Extract the [X, Y] coordinate from the center of the cell holding the provided text.  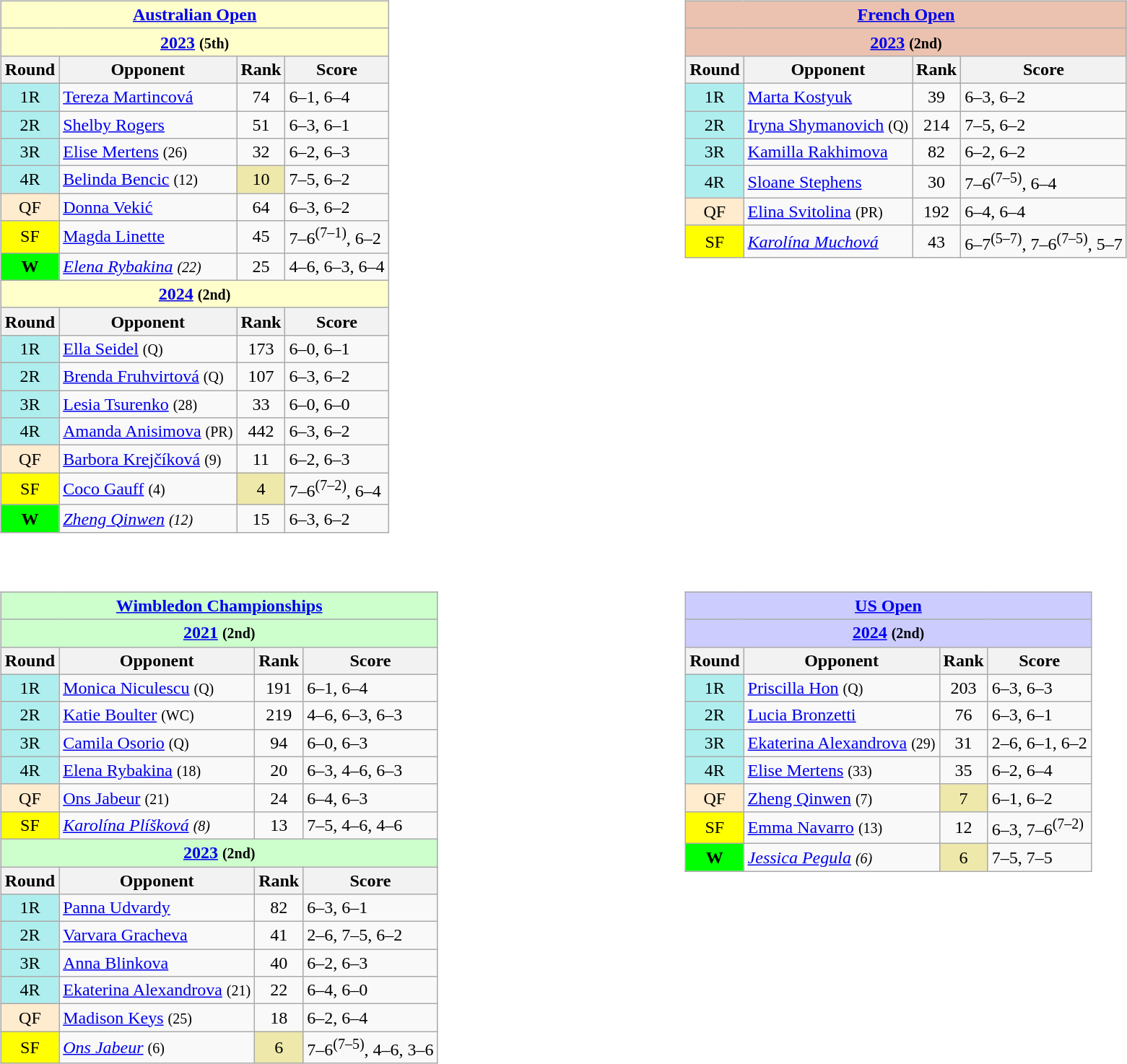
214 [937, 125]
Lesia Tsurenko (28) [148, 404]
18 [279, 1018]
35 [963, 770]
7–6(7–5), 6–4 [1044, 182]
Ons Jabeur (6) [157, 1048]
64 [261, 207]
11 [261, 459]
4 [261, 489]
Elena Rybakina (18) [157, 770]
22 [279, 990]
7 [963, 798]
Ons Jabeur (21) [157, 798]
10 [261, 180]
Elise Mertens (26) [148, 152]
Madison Keys (25) [157, 1018]
Varvara Gracheva [157, 936]
Shelby Rogers [148, 125]
6–4, 6–0 [370, 990]
Brenda Fruhvirtová (Q) [148, 377]
32 [261, 152]
40 [279, 963]
Priscilla Hon (Q) [842, 688]
Donna Vekić [148, 207]
Wimbledon Championships [219, 606]
43 [937, 241]
12 [963, 827]
US Open [889, 606]
6–0, 6–0 [336, 404]
Emma Navarro (13) [842, 827]
20 [279, 770]
30 [937, 182]
15 [261, 518]
Australian Open [195, 14]
219 [279, 715]
7–5, 7–5 [1040, 858]
Elina Svitolina (PR) [827, 212]
24 [279, 798]
76 [963, 715]
Tereza Martincová [148, 97]
Jessica Pegula (6) [842, 858]
Anna Blinkova [157, 963]
51 [261, 125]
33 [261, 404]
Karolína Plíšková (8) [157, 825]
74 [261, 97]
6–0, 6–1 [336, 349]
13 [279, 825]
Camila Osorio (Q) [157, 743]
7–6(7–1), 6–2 [336, 237]
Elena Rybakina (22) [148, 266]
7–6(7–5), 4–6, 3–6 [370, 1048]
Amanda Anisimova (PR) [148, 432]
2021 (2nd) [219, 633]
Elise Mertens (33) [842, 770]
41 [279, 936]
6–3, 6–3 [1040, 688]
2–6, 7–5, 6–2 [370, 936]
191 [279, 688]
Kamilla Rakhimova [827, 152]
Magda Linette [148, 237]
192 [937, 212]
Sloane Stephens [827, 182]
45 [261, 237]
Iryna Shymanovich (Q) [827, 125]
6–7(5–7), 7–6(7–5), 5–7 [1044, 241]
Monica Niculescu (Q) [157, 688]
2–6, 6–1, 6–2 [1040, 743]
39 [937, 97]
7–5, 4–6, 4–6 [370, 825]
6–4, 6–4 [1044, 212]
Katie Boulter (WC) [157, 715]
7–6(7–2), 6–4 [336, 489]
Lucia Bronzetti [842, 715]
Barbora Krejčíková (9) [148, 459]
442 [261, 432]
4–6, 6–3, 6–4 [336, 266]
6–1, 6–2 [1040, 798]
Zheng Qinwen (7) [842, 798]
Marta Kostyuk [827, 97]
203 [963, 688]
94 [279, 743]
173 [261, 349]
107 [261, 377]
6–3, 7–6(7–2) [1040, 827]
4–6, 6–3, 6–3 [370, 715]
Panna Udvardy [157, 908]
Zheng Qinwen (12) [148, 518]
6–4, 6–3 [370, 798]
31 [963, 743]
French Open [907, 14]
Ekaterina Alexandrova (29) [842, 743]
2023 (5th) [195, 42]
6–0, 6–3 [370, 743]
Karolína Muchová [827, 241]
6–3, 4–6, 6–3 [370, 770]
Belinda Bencic (12) [148, 180]
25 [261, 266]
Coco Gauff (4) [148, 489]
6–2, 6–2 [1044, 152]
Ella Seidel (Q) [148, 349]
Ekaterina Alexandrova (21) [157, 990]
